Provide the [X, Y] coordinate of the cell's center where the given text is located.  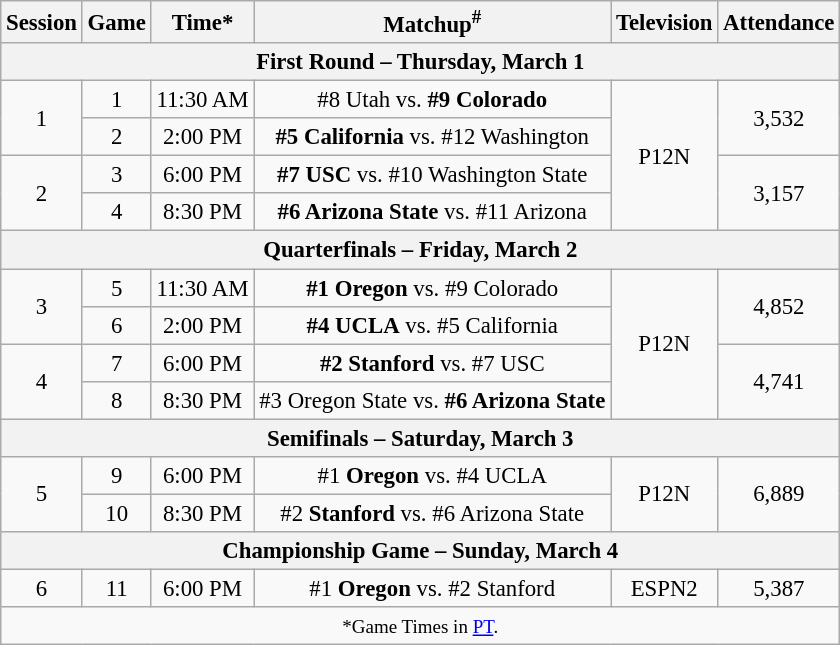
4,852 [779, 306]
7 [116, 363]
#4 UCLA vs. #5 California [432, 325]
Matchup# [432, 22]
Session [42, 22]
#5 California vs. #12 Washington [432, 137]
#1 Oregon vs. #2 Stanford [432, 588]
#6 Arizona State vs. #11 Arizona [432, 213]
Attendance [779, 22]
Championship Game – Sunday, March 4 [420, 551]
*Game Times in PT. [420, 626]
Game [116, 22]
10 [116, 513]
Quarterfinals – Friday, March 2 [420, 250]
#1 Oregon vs. #4 UCLA [432, 476]
5,387 [779, 588]
9 [116, 476]
6,889 [779, 494]
First Round – Thursday, March 1 [420, 62]
Semifinals – Saturday, March 3 [420, 438]
11 [116, 588]
Time* [202, 22]
ESPN2 [664, 588]
3,532 [779, 118]
#1 Oregon vs. #9 Colorado [432, 288]
4,741 [779, 382]
Television [664, 22]
#3 Oregon State vs. #6 Arizona State [432, 400]
#8 Utah vs. #9 Colorado [432, 100]
#7 USC vs. #10 Washington State [432, 175]
#2 Stanford vs. #6 Arizona State [432, 513]
3,157 [779, 194]
#2 Stanford vs. #7 USC [432, 363]
8 [116, 400]
